From the cell containing the given text, extract its center point as (X, Y) coordinate. 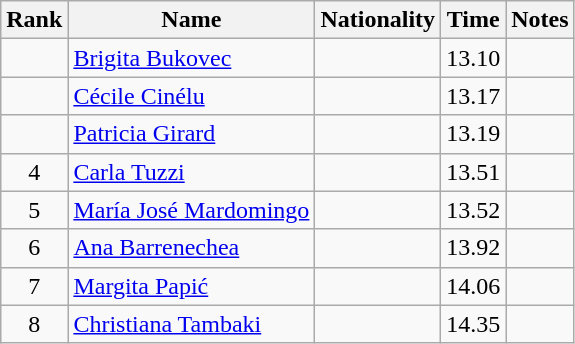
Margita Papić (192, 286)
5 (34, 210)
Cécile Cinélu (192, 96)
Name (192, 20)
7 (34, 286)
4 (34, 172)
14.06 (474, 286)
13.51 (474, 172)
Ana Barrenechea (192, 248)
14.35 (474, 324)
Notes (540, 20)
Patricia Girard (192, 134)
13.10 (474, 58)
María José Mardomingo (192, 210)
8 (34, 324)
13.19 (474, 134)
Christiana Tambaki (192, 324)
Carla Tuzzi (192, 172)
13.92 (474, 248)
6 (34, 248)
Time (474, 20)
Rank (34, 20)
Nationality (378, 20)
Brigita Bukovec (192, 58)
13.17 (474, 96)
13.52 (474, 210)
